Capture the cell that displays the provided text and extract its (x, y) central coordinate. 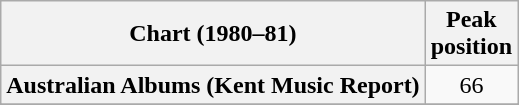
66 (471, 85)
Chart (1980–81) (213, 34)
Australian Albums (Kent Music Report) (213, 85)
Peakposition (471, 34)
